Output the (X, Y) coordinate of the center of the cell containing the given text.  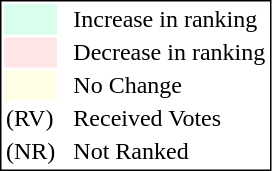
Decrease in ranking (170, 53)
(RV) (30, 119)
(NR) (30, 151)
Not Ranked (170, 151)
No Change (170, 85)
Increase in ranking (170, 19)
Received Votes (170, 119)
